Return (x, y) of the center of cell containing provided text 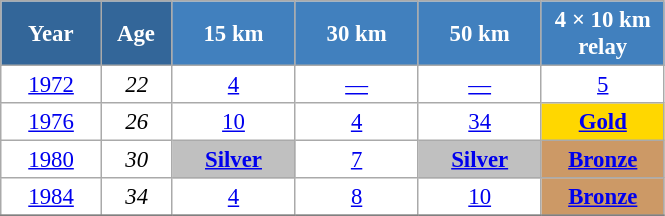
5 (602, 85)
1980 (52, 160)
7 (356, 160)
8 (356, 197)
30 (136, 160)
4 × 10 km relay (602, 34)
1976 (52, 122)
Gold (602, 122)
30 km (356, 34)
1984 (52, 197)
26 (136, 122)
Year (52, 34)
Age (136, 34)
50 km (480, 34)
1972 (52, 85)
22 (136, 85)
15 km (234, 34)
